Output the [x, y] coordinate of the center of the cell containing the given text.  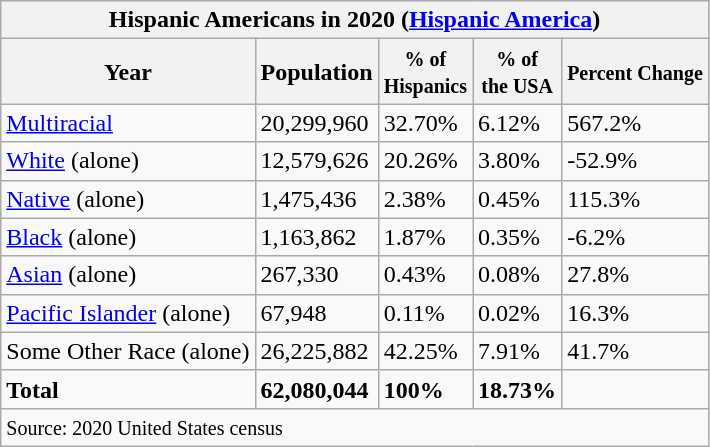
62,080,044 [316, 389]
% ofthe USA [518, 72]
0.08% [518, 275]
2.38% [425, 199]
42.25% [425, 351]
100% [425, 389]
67,948 [316, 313]
267,330 [316, 275]
27.8% [636, 275]
1.87% [425, 237]
567.2% [636, 123]
White (alone) [128, 161]
32.70% [425, 123]
1,475,436 [316, 199]
16.3% [636, 313]
Black (alone) [128, 237]
-6.2% [636, 237]
Asian (alone) [128, 275]
0.35% [518, 237]
0.02% [518, 313]
7.91% [518, 351]
26,225,882 [316, 351]
-52.9% [636, 161]
Multiracial [128, 123]
Source: 2020 United States census [355, 427]
12,579,626 [316, 161]
0.11% [425, 313]
41.7% [636, 351]
% ofHispanics [425, 72]
Population [316, 72]
20,299,960 [316, 123]
6.12% [518, 123]
Total [128, 389]
Hispanic Americans in 2020 (Hispanic America) [355, 20]
Percent Change [636, 72]
20.26% [425, 161]
Native (alone) [128, 199]
0.45% [518, 199]
0.43% [425, 275]
Year [128, 72]
Some Other Race (alone) [128, 351]
Pacific Islander (alone) [128, 313]
1,163,862 [316, 237]
18.73% [518, 389]
3.80% [518, 161]
115.3% [636, 199]
